From the cell containing the given text, extract its center point as [x, y] coordinate. 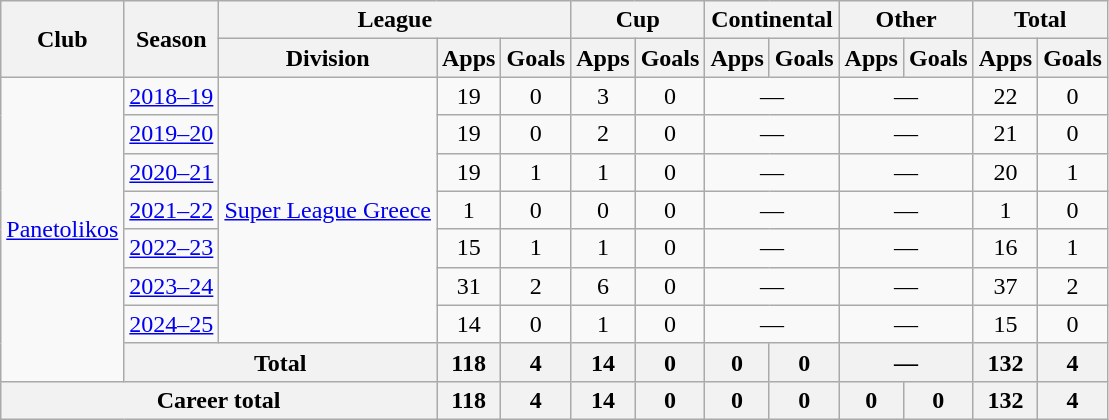
League [395, 20]
16 [1005, 248]
Panetolikos [62, 229]
Division [328, 58]
2020–21 [172, 172]
6 [603, 286]
31 [468, 286]
37 [1005, 286]
22 [1005, 96]
3 [603, 96]
2024–25 [172, 324]
Club [62, 39]
21 [1005, 134]
2019–20 [172, 134]
Continental [772, 20]
Other [906, 20]
20 [1005, 172]
Cup [638, 20]
Season [172, 39]
2021–22 [172, 210]
2023–24 [172, 286]
2018–19 [172, 96]
Career total [219, 400]
Super League Greece [328, 210]
2022–23 [172, 248]
